Search for the cell housing the specified text and yield its [X, Y] center coordinate. 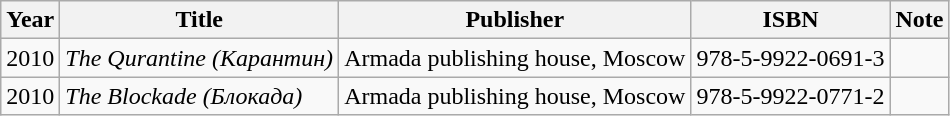
Year [30, 20]
The Qurantine (Карантин) [200, 58]
978-5-9922-0771-2 [790, 96]
Title [200, 20]
Note [920, 20]
Publisher [515, 20]
The Blockade (Блокада) [200, 96]
978-5-9922-0691-3 [790, 58]
ISBN [790, 20]
